For the text-containing cell, return its midpoint in [X, Y] coordinate format. 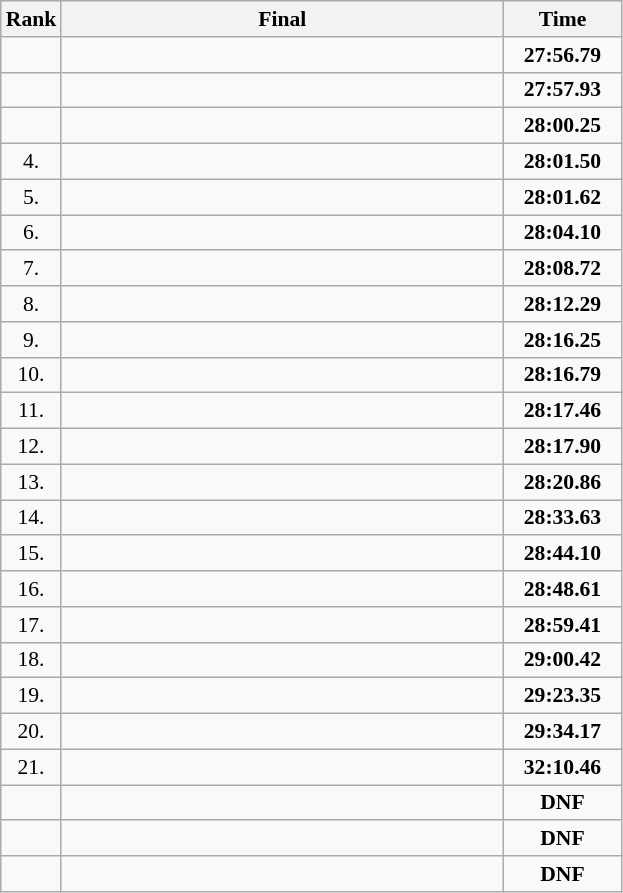
28:04.10 [562, 233]
28:33.63 [562, 518]
6. [32, 233]
4. [32, 162]
28:00.25 [562, 126]
28:16.79 [562, 375]
15. [32, 554]
21. [32, 767]
29:34.17 [562, 732]
16. [32, 589]
28:01.50 [562, 162]
27:57.93 [562, 90]
28:12.29 [562, 304]
20. [32, 732]
17. [32, 625]
14. [32, 518]
10. [32, 375]
28:08.72 [562, 269]
28:20.86 [562, 482]
28:16.25 [562, 340]
Time [562, 19]
28:48.61 [562, 589]
28:17.46 [562, 411]
19. [32, 696]
13. [32, 482]
18. [32, 660]
29:23.35 [562, 696]
12. [32, 447]
7. [32, 269]
Final [282, 19]
27:56.79 [562, 55]
5. [32, 197]
28:44.10 [562, 554]
28:01.62 [562, 197]
28:17.90 [562, 447]
8. [32, 304]
29:00.42 [562, 660]
32:10.46 [562, 767]
11. [32, 411]
28:59.41 [562, 625]
Rank [32, 19]
9. [32, 340]
